Determine the (X, Y) coordinate at the center of the cell enclosing the given text.  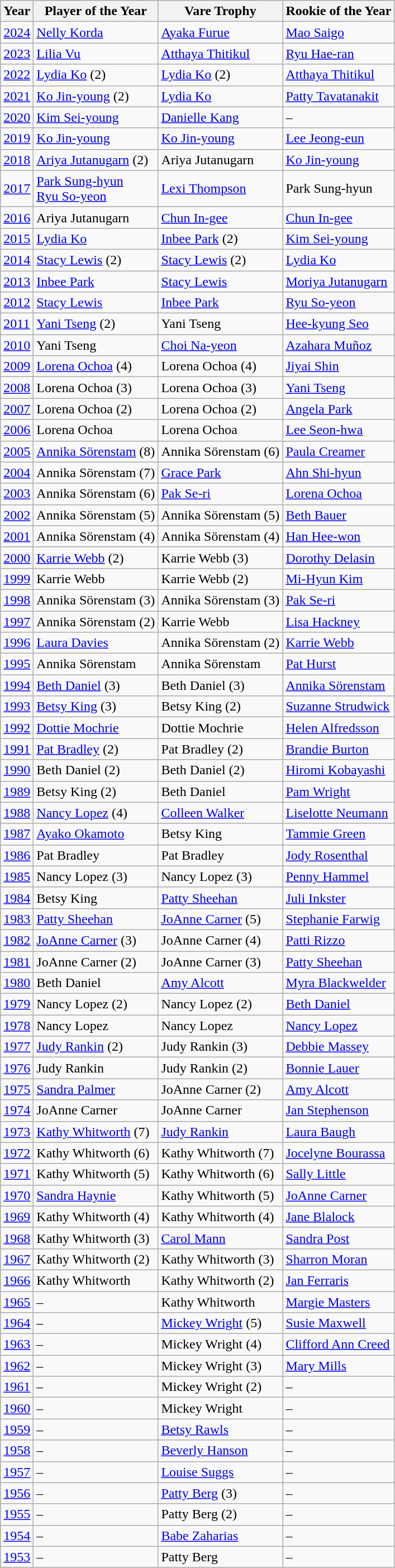
Dorothy Delasin (339, 557)
1982 (17, 940)
1953 (17, 1557)
2008 (17, 388)
Patty Berg (220, 1557)
Mickey Wright (2) (220, 1387)
Hiromi Kobayashi (339, 770)
Mickey Wright (3) (220, 1366)
Karrie Webb (3) (220, 557)
1961 (17, 1387)
1983 (17, 919)
1995 (17, 664)
1963 (17, 1345)
2017 (17, 189)
Danielle Kang (220, 117)
Mickey Wright (5) (220, 1323)
2018 (17, 160)
Patty Tavatanakit (339, 96)
Ahn Shi-hyun (339, 473)
1958 (17, 1451)
Lee Jeong-eun (339, 139)
Beverly Hanson (220, 1451)
Pat Hurst (339, 664)
Patty Berg (3) (220, 1493)
Nancy Lopez (4) (96, 813)
1997 (17, 622)
Ariya Jutanugarn (2) (96, 160)
1979 (17, 1004)
1956 (17, 1493)
2023 (17, 54)
1980 (17, 983)
Rookie of the Year (339, 11)
Susie Maxwell (339, 1323)
Penny Hammel (339, 876)
2020 (17, 117)
1966 (17, 1280)
Paula Creamer (339, 451)
2006 (17, 430)
Yani Tseng (2) (96, 324)
JoAnne Carner (5) (220, 919)
Laura Baugh (339, 1132)
Ryu Hae-ran (339, 54)
Judy Rankin (3) (220, 1047)
Jane Blalock (339, 1217)
Laura Davies (96, 643)
Jan Ferraris (339, 1280)
2011 (17, 324)
Annika Sörenstam (8) (96, 451)
Stephanie Farwig (339, 919)
Patti Rizzo (339, 940)
Pam Wright (339, 792)
2009 (17, 366)
2014 (17, 260)
Tammie Green (339, 834)
Lexi Thompson (220, 189)
1960 (17, 1408)
2013 (17, 281)
Colleen Walker (220, 813)
Vare Trophy (220, 11)
Azahara Muñoz (339, 345)
1984 (17, 898)
Brandie Burton (339, 749)
1992 (17, 728)
1996 (17, 643)
Clifford Ann Creed (339, 1345)
1962 (17, 1366)
1987 (17, 834)
Annika Sörenstam (7) (96, 473)
2000 (17, 557)
Lilia Vu (96, 54)
1972 (17, 1153)
1973 (17, 1132)
Sally Little (339, 1174)
Bonnie Lauer (339, 1068)
Juli Inkster (339, 898)
1989 (17, 792)
Lisa Hackney (339, 622)
1965 (17, 1302)
Helen Alfredsson (339, 728)
Hee-kyung Seo (339, 324)
Choi Na-yeon (220, 345)
Jocelyne Bourassa (339, 1153)
2004 (17, 473)
Nelly Korda (96, 32)
2015 (17, 239)
Ryu So-yeon (339, 303)
1969 (17, 1217)
2024 (17, 32)
Liselotte Neumann (339, 813)
1977 (17, 1047)
1978 (17, 1026)
Jody Rosenthal (339, 855)
Ayaka Furue (220, 32)
Betsy King (3) (96, 707)
Mi-Hyun Kim (339, 579)
1957 (17, 1472)
1988 (17, 813)
Mickey Wright (220, 1408)
Jiyai Shin (339, 366)
Han Hee-won (339, 536)
Patty Berg (2) (220, 1514)
Myra Blackwelder (339, 983)
Sharron Moran (339, 1259)
Angela Park (339, 409)
1964 (17, 1323)
Sandra Palmer (96, 1089)
2005 (17, 451)
Ko Jin-young (2) (96, 96)
2010 (17, 345)
Beth Bauer (339, 515)
1959 (17, 1429)
Ayako Okamoto (96, 834)
Jan Stephenson (339, 1111)
JoAnne Carner (4) (220, 940)
1985 (17, 876)
Park Sung-hyun Ryu So-yeon (96, 189)
Lee Seon-hwa (339, 430)
1968 (17, 1238)
1986 (17, 855)
Year (17, 11)
1971 (17, 1174)
2007 (17, 409)
Park Sung-hyun (339, 189)
Mickey Wright (4) (220, 1345)
Moriya Jutanugarn (339, 281)
1990 (17, 770)
1999 (17, 579)
Grace Park (220, 473)
1955 (17, 1514)
1970 (17, 1195)
Mary Mills (339, 1366)
1976 (17, 1068)
Mao Saigo (339, 32)
2022 (17, 75)
Margie Masters (339, 1302)
1974 (17, 1111)
2021 (17, 96)
1994 (17, 685)
Debbie Massey (339, 1047)
2001 (17, 536)
Betsy Rawls (220, 1429)
1998 (17, 600)
2002 (17, 515)
2019 (17, 139)
Babe Zaharias (220, 1536)
Player of the Year (96, 11)
Sandra Haynie (96, 1195)
1981 (17, 961)
Inbee Park (2) (220, 239)
2016 (17, 217)
1993 (17, 707)
Suzanne Strudwick (339, 707)
1991 (17, 749)
2003 (17, 494)
2012 (17, 303)
Sandra Post (339, 1238)
1975 (17, 1089)
1954 (17, 1536)
Carol Mann (220, 1238)
Louise Suggs (220, 1472)
1967 (17, 1259)
